Capture the cell that displays the provided text and extract its [x, y] central coordinate. 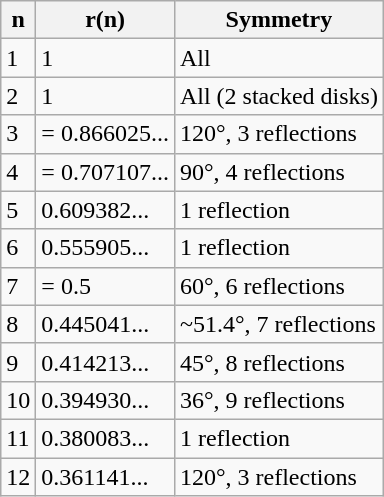
0.555905... [106, 248]
10 [18, 400]
Symmetry [278, 20]
0.394930... [106, 400]
= 0.866025... [106, 134]
90°, 4 reflections [278, 172]
0.445041... [106, 324]
5 [18, 210]
0.609382... [106, 210]
All (2 stacked disks) [278, 96]
4 [18, 172]
11 [18, 438]
12 [18, 477]
45°, 8 reflections [278, 362]
0.361141... [106, 477]
0.380083... [106, 438]
7 [18, 286]
0.414213... [106, 362]
= 0.5 [106, 286]
36°, 9 reflections [278, 400]
6 [18, 248]
r(n) [106, 20]
2 [18, 96]
~51.4°, 7 reflections [278, 324]
9 [18, 362]
All [278, 58]
n [18, 20]
8 [18, 324]
= 0.707107... [106, 172]
60°, 6 reflections [278, 286]
3 [18, 134]
